From the cell containing the given text, extract its center point as [X, Y] coordinate. 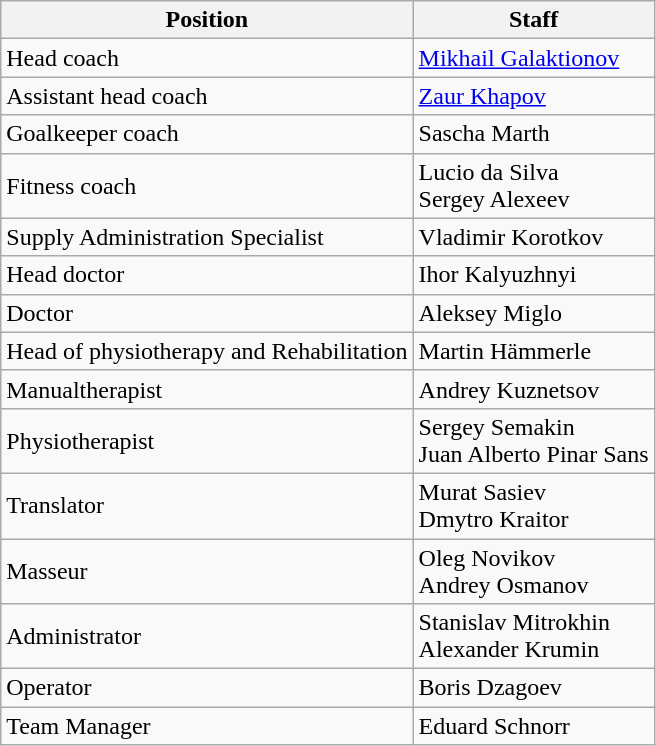
Administrator [207, 636]
Mikhail Galaktionov [534, 58]
Zaur Khapov [534, 96]
Team Manager [207, 726]
Andrey Kuznetsov [534, 389]
Doctor [207, 313]
Eduard Schnorr [534, 726]
Position [207, 20]
Martin Hämmerle [534, 351]
Boris Dzagoev [534, 688]
Supply Administration Specialist [207, 237]
Sergey Semakin Juan Alberto Pinar Sans [534, 440]
Goalkeeper coach [207, 134]
Stanislav Mitrokhin Alexander Krumin [534, 636]
Staff [534, 20]
Operator [207, 688]
Fitness coach [207, 186]
Manualtherapist [207, 389]
Head of physiotherapy and Rehabilitation [207, 351]
Lucio da Silva Sergey Alexeev [534, 186]
Vladimir Korotkov [534, 237]
Head doctor [207, 275]
Sascha Marth [534, 134]
Aleksey Miglo [534, 313]
Physiotherapist [207, 440]
Murat Sasiev Dmytro Kraitor [534, 506]
Masseur [207, 570]
Assistant head coach [207, 96]
Translator [207, 506]
Oleg Novikov Andrey Osmanov [534, 570]
Head coach [207, 58]
Ihor Kalyuzhnyi [534, 275]
